Detect which cell encompasses the target text, then output its [X, Y] center coordinate. 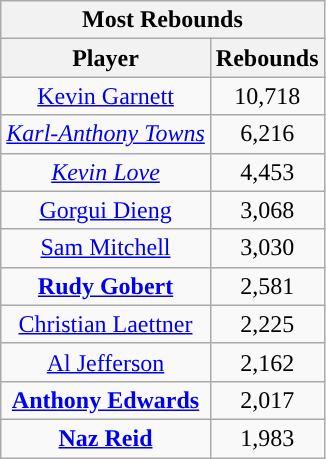
Player [106, 58]
2,225 [267, 324]
Rebounds [267, 58]
Most Rebounds [162, 20]
2,017 [267, 400]
4,453 [267, 172]
Gorgui Dieng [106, 210]
Anthony Edwards [106, 400]
2,581 [267, 286]
10,718 [267, 96]
Christian Laettner [106, 324]
Karl-Anthony Towns [106, 134]
3,030 [267, 248]
6,216 [267, 134]
1,983 [267, 438]
Kevin Garnett [106, 96]
Sam Mitchell [106, 248]
Naz Reid [106, 438]
2,162 [267, 362]
Al Jefferson [106, 362]
3,068 [267, 210]
Kevin Love [106, 172]
Rudy Gobert [106, 286]
